Locate the cell with the specified text and output its (x, y) center coordinate. 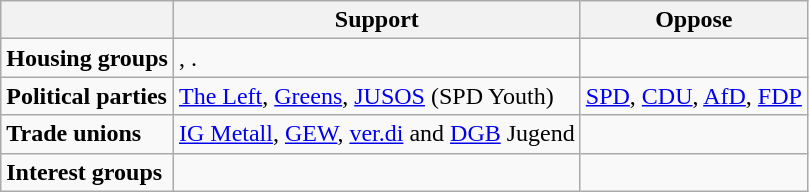
SPD, CDU, AfD, FDP (694, 96)
, . (376, 58)
Housing groups (88, 58)
Oppose (694, 20)
Political parties (88, 96)
IG Metall, GEW, ver.di and DGB Jugend (376, 134)
Trade unions (88, 134)
The Left, Greens, JUSOS (SPD Youth) (376, 96)
Interest groups (88, 172)
Support (376, 20)
